Detect which cell encompasses the target text, then output its [x, y] center coordinate. 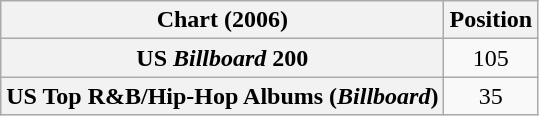
Chart (2006) [222, 20]
US Billboard 200 [222, 58]
105 [491, 58]
35 [491, 96]
Position [491, 20]
US Top R&B/Hip-Hop Albums (Billboard) [222, 96]
